Return the (x, y) coordinate for the center point of the cell that contains the specified text.  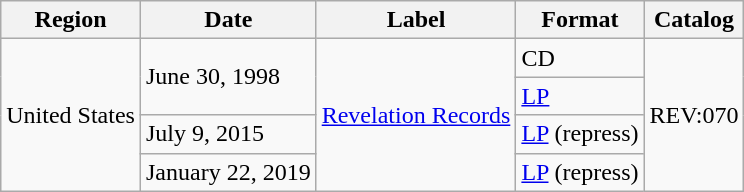
January 22, 2019 (228, 172)
Label (416, 20)
LP (580, 96)
REV:070 (694, 115)
Catalog (694, 20)
CD (580, 58)
United States (71, 115)
Revelation Records (416, 115)
Region (71, 20)
July 9, 2015 (228, 134)
Date (228, 20)
Format (580, 20)
June 30, 1998 (228, 77)
